Scan for the cell matching the given text and deliver its [x, y] coordinate at center. 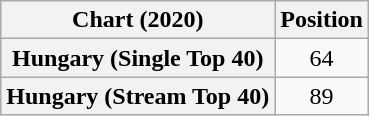
Hungary (Stream Top 40) [138, 96]
89 [322, 96]
Hungary (Single Top 40) [138, 58]
64 [322, 58]
Position [322, 20]
Chart (2020) [138, 20]
